Search for the cell housing the specified text and yield its (x, y) center coordinate. 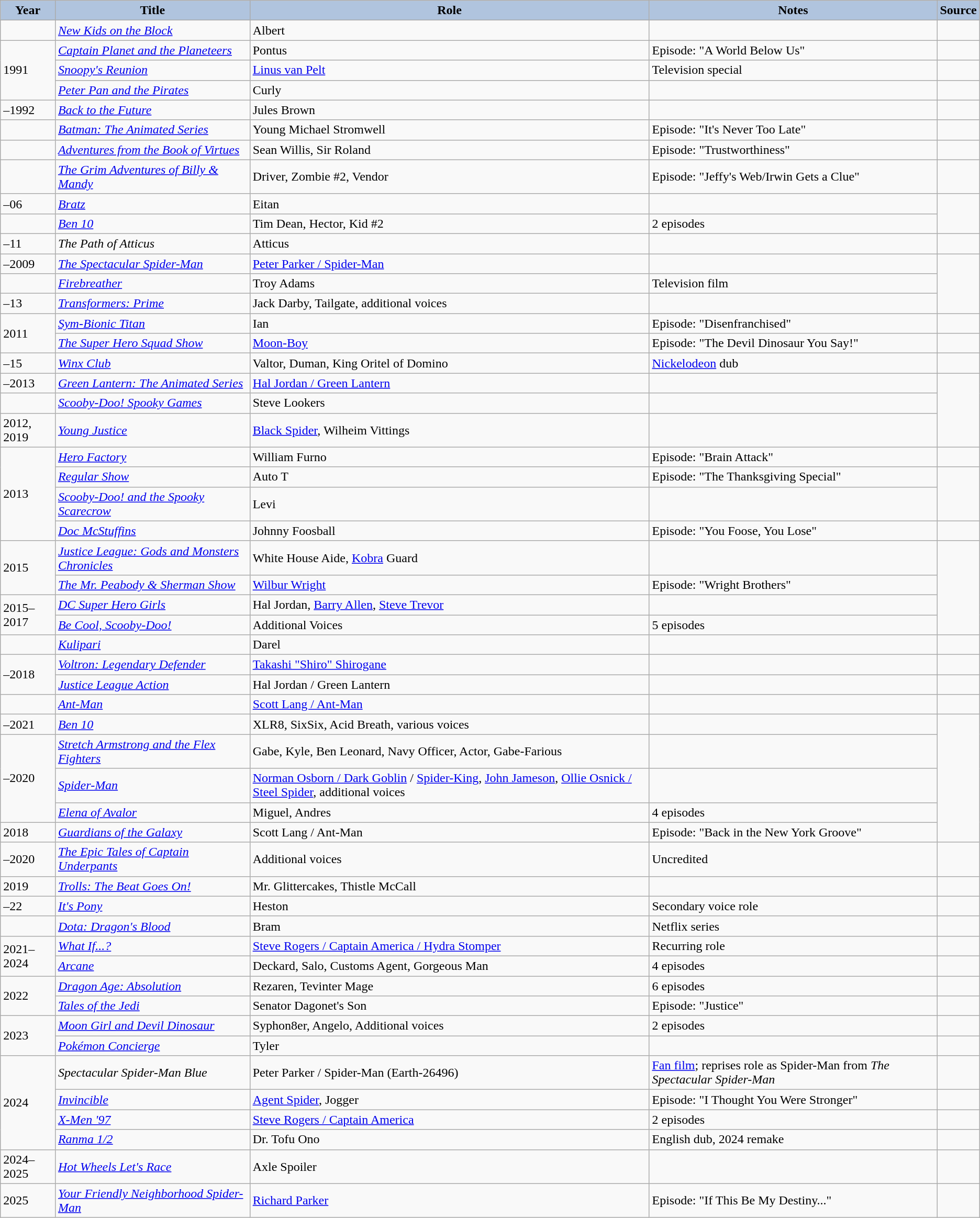
Back to the Future (152, 110)
Deckard, Salo, Customs Agent, Gorgeous Man (449, 966)
Spectacular Spider-Man Blue (152, 1073)
Sean Willis, Sir Roland (449, 150)
Hero Factory (152, 457)
Episode: "Jeffy's Web/Irwin Gets a Clue" (793, 177)
What If...? (152, 946)
Firebreather (152, 284)
Troy Adams (449, 284)
Young Michael Stromwell (449, 130)
Eitan (449, 204)
Netflix series (793, 926)
Snoopy's Reunion (152, 70)
Television film (793, 284)
Episode: "Justice" (793, 1006)
Miguel, Andres (449, 812)
2012, 2019 (28, 430)
Invincible (152, 1100)
Your Friendly Neighborhood Spider-Man (152, 1201)
Gabe, Kyle, Ben Leonard, Navy Officer, Actor, Gabe-Farious (449, 752)
–2009 (28, 263)
Albert (449, 30)
2025 (28, 1201)
Steve Lookers (449, 403)
Hot Wheels Let's Race (152, 1166)
Episode: "The Thanksgiving Special" (793, 477)
Dr. Tofu Ono (449, 1139)
Hal Jordan, Barry Allen, Steve Trevor (449, 605)
Fan film; reprises role as Spider-Man from The Spectacular Spider-Man (793, 1073)
Transformers: Prime (152, 304)
Richard Parker (449, 1201)
Role (449, 10)
The Epic Tales of Captain Underpants (152, 859)
Agent Spider, Jogger (449, 1100)
Bratz (152, 204)
Moon Girl and Devil Dinosaur (152, 1026)
Year (28, 10)
Be Cool, Scooby-Doo! (152, 624)
Justice League: Gods and Monsters Chronicles (152, 558)
Nickelodeon dub (793, 363)
Senator Dagonet's Son (449, 1006)
Syphon8er, Angelo, Additional voices (449, 1026)
Additional voices (449, 859)
Kulipari (152, 645)
Adventures from the Book of Virtues (152, 150)
1991 (28, 70)
Episode: "If This Be My Destiny..." (793, 1201)
5 episodes (793, 624)
Justice League Action (152, 685)
–22 (28, 906)
Television special (793, 70)
New Kids on the Block (152, 30)
Linus van Pelt (449, 70)
Episode: "Disenfranchised" (793, 323)
Batman: The Animated Series (152, 130)
Steve Rogers / Captain America / Hydra Stomper (449, 946)
Valtor, Duman, King Oritel of Domino (449, 363)
Episode: "I Thought You Were Stronger" (793, 1100)
Peter Parker / Spider-Man (449, 263)
Arcane (152, 966)
Driver, Zombie #2, Vendor (449, 177)
DC Super Hero Girls (152, 605)
Dota: Dragon's Blood (152, 926)
Green Lantern: The Animated Series (152, 383)
6 episodes (793, 986)
Takashi "Shiro" Shirogane (449, 665)
Auto T (449, 477)
2018 (28, 832)
Tales of the Jedi (152, 1006)
–2021 (28, 724)
English dub, 2024 remake (793, 1139)
Spider-Man (152, 785)
2015 (28, 567)
The Grim Adventures of Billy & Mandy (152, 177)
2023 (28, 1036)
Episode: "Brain Attack" (793, 457)
White House Aide, Kobra Guard (449, 558)
Axle Spoiler (449, 1166)
Levi (449, 504)
Trolls: The Beat Goes On! (152, 886)
It's Pony (152, 906)
–15 (28, 363)
Scooby-Doo! Spooky Games (152, 403)
Darel (449, 645)
Peter Pan and the Pirates (152, 90)
Elena of Avalor (152, 812)
William Furno (449, 457)
Johnny Foosball (449, 531)
Ian (449, 323)
The Super Hero Squad Show (152, 343)
Tyler (449, 1046)
Voltron: Legendary Defender (152, 665)
2024–2025 (28, 1166)
Recurring role (793, 946)
The Path of Atticus (152, 243)
Ranma 1/2 (152, 1139)
–2018 (28, 675)
Peter Parker / Spider-Man (Earth-26496) (449, 1073)
Black Spider, Wilheim Vittings (449, 430)
–06 (28, 204)
Source (958, 10)
Mr. Glittercakes, Thistle McCall (449, 886)
2024 (28, 1102)
Ant-Man (152, 705)
Sym-Bionic Titan (152, 323)
Episode: "You Foose, You Lose" (793, 531)
Guardians of the Galaxy (152, 832)
Rezaren, Tevinter Mage (449, 986)
2019 (28, 886)
The Spectacular Spider-Man (152, 263)
2022 (28, 996)
Curly (449, 90)
Scooby-Doo! and the Spooky Scarecrow (152, 504)
X-Men '97 (152, 1120)
Episode: "Wright Brothers" (793, 585)
Additional Voices (449, 624)
Atticus (449, 243)
Moon-Boy (449, 343)
–1992 (28, 110)
2011 (28, 333)
Regular Show (152, 477)
Stretch Armstrong and the Flex Fighters (152, 752)
XLR8, SixSix, Acid Breath, various voices (449, 724)
Jules Brown (449, 110)
Episode: "Trustworthiness" (793, 150)
Steve Rogers / Captain America (449, 1120)
Secondary voice role (793, 906)
Wilbur Wright (449, 585)
–2013 (28, 383)
Episode: "A World Below Us" (793, 50)
Doc McStuffins (152, 531)
Episode: "The Devil Dinosaur You Say!" (793, 343)
The Mr. Peabody & Sherman Show (152, 585)
Young Justice (152, 430)
–13 (28, 304)
Captain Planet and the Planeteers (152, 50)
Norman Osborn / Dark Goblin / Spider-King, John Jameson, Ollie Osnick / Steel Spider, additional voices (449, 785)
Episode: "Back in the New York Groove" (793, 832)
Dragon Age: Absolution (152, 986)
–11 (28, 243)
2015–2017 (28, 614)
Episode: "It's Never Too Late" (793, 130)
Jack Darby, Tailgate, additional voices (449, 304)
Uncredited (793, 859)
Tim Dean, Hector, Kid #2 (449, 224)
Winx Club (152, 363)
Heston (449, 906)
2013 (28, 494)
Title (152, 10)
Bram (449, 926)
Pokémon Concierge (152, 1046)
Notes (793, 10)
Pontus (449, 50)
2021–2024 (28, 956)
